Capture the cell that displays the provided text and extract its (X, Y) central coordinate. 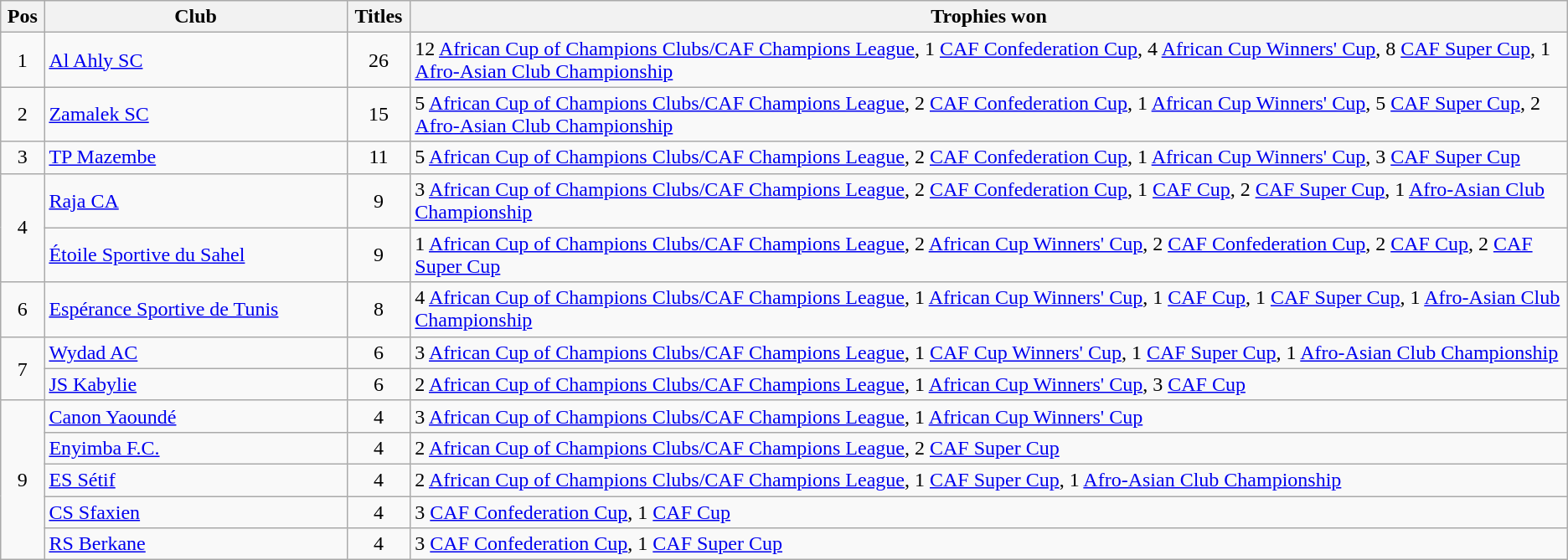
11 (379, 157)
7 (23, 368)
5 African Cup of Champions Clubs/CAF Champions League, 2 CAF Confederation Cup, 1 African Cup Winners' Cup, 3 CAF Super Cup (988, 157)
3 African Cup of Champions Clubs/CAF Champions League, 1 CAF Cup Winners' Cup, 1 CAF Super Cup, 1 Afro-Asian Club Championship (988, 352)
3 African Cup of Champions Clubs/CAF Champions League, 1 African Cup Winners' Cup (988, 416)
Club (196, 17)
Espérance Sportive de Tunis (196, 310)
2 (23, 114)
2 African Cup of Champions Clubs/CAF Champions League, 1 CAF Super Cup, 1 Afro-Asian Club Championship (988, 480)
Wydad AC (196, 352)
CS Sfaxien (196, 511)
Enyimba F.C. (196, 448)
1 (23, 60)
3 African Cup of Champions Clubs/CAF Champions League, 2 CAF Confederation Cup, 1 CAF Cup, 2 CAF Super Cup, 1 Afro-Asian Club Championship (988, 201)
15 (379, 114)
Canon Yaoundé (196, 416)
26 (379, 60)
3 CAF Confederation Cup, 1 CAF Cup (988, 511)
4 African Cup of Champions Clubs/CAF Champions League, 1 African Cup Winners' Cup, 1 CAF Cup, 1 CAF Super Cup, 1 Afro-Asian Club Championship (988, 310)
2 African Cup of Champions Clubs/CAF Champions League, 2 CAF Super Cup (988, 448)
ES Sétif (196, 480)
TP Mazembe (196, 157)
Titles (379, 17)
Trophies won (988, 17)
RS Berkane (196, 544)
Zamalek SC (196, 114)
2 African Cup of Champions Clubs/CAF Champions League, 1 African Cup Winners' Cup, 3 CAF Cup (988, 384)
Pos (23, 17)
Al Ahly SC (196, 60)
3 (23, 157)
1 African Cup of Champions Clubs/CAF Champions League, 2 African Cup Winners' Cup, 2 CAF Confederation Cup, 2 CAF Cup, 2 CAF Super Cup (988, 254)
Raja CA (196, 201)
3 CAF Confederation Cup, 1 CAF Super Cup (988, 544)
8 (379, 310)
JS Kabylie (196, 384)
Étoile Sportive du Sahel (196, 254)
